Identify which cell holds the provided text, then report its [X, Y] central coordinate. 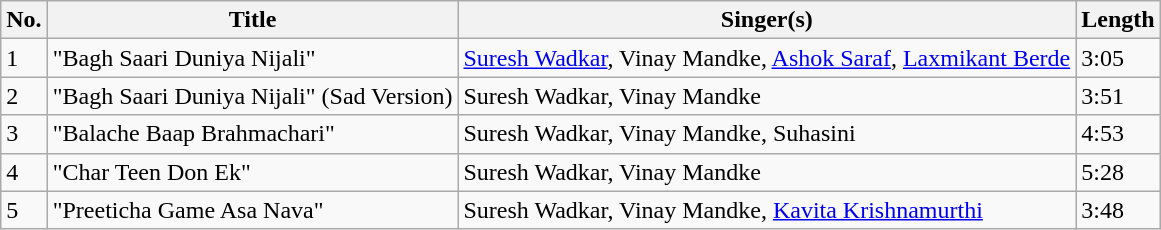
3 [24, 134]
4:53 [1118, 134]
"Bagh Saari Duniya Nijali" (Sad Version) [252, 96]
5:28 [1118, 172]
"Balache Baap Brahmachari" [252, 134]
"Bagh Saari Duniya Nijali" [252, 58]
4 [24, 172]
"Char Teen Don Ek" [252, 172]
Suresh Wadkar, Vinay Mandke, Suhasini [767, 134]
"Preeticha Game Asa Nava" [252, 210]
5 [24, 210]
Length [1118, 20]
1 [24, 58]
3:51 [1118, 96]
Singer(s) [767, 20]
Suresh Wadkar, Vinay Mandke, Ashok Saraf, Laxmikant Berde [767, 58]
3:05 [1118, 58]
Title [252, 20]
3:48 [1118, 210]
Suresh Wadkar, Vinay Mandke, Kavita Krishnamurthi [767, 210]
No. [24, 20]
2 [24, 96]
